Determine the (X, Y) coordinate at the center of the cell enclosing the given text.  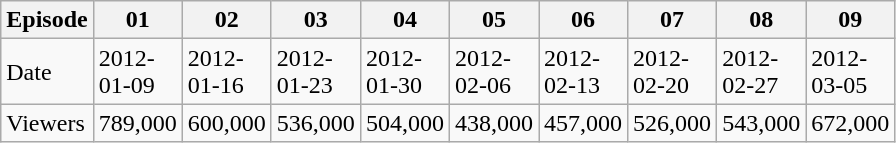
07 (672, 20)
02 (226, 20)
05 (494, 20)
2012-01-09 (138, 72)
Date (47, 72)
2012-03-05 (850, 72)
789,000 (138, 123)
672,000 (850, 123)
Viewers (47, 123)
438,000 (494, 123)
2012-02-27 (762, 72)
2012-02-13 (582, 72)
526,000 (672, 123)
600,000 (226, 123)
06 (582, 20)
09 (850, 20)
536,000 (316, 123)
04 (404, 20)
2012-02-20 (672, 72)
543,000 (762, 123)
01 (138, 20)
03 (316, 20)
2012-02-06 (494, 72)
08 (762, 20)
504,000 (404, 123)
457,000 (582, 123)
2012-01-30 (404, 72)
2012-01-16 (226, 72)
2012-01-23 (316, 72)
Episode (47, 20)
